Output the (x, y) coordinate of the center of the cell containing the given text.  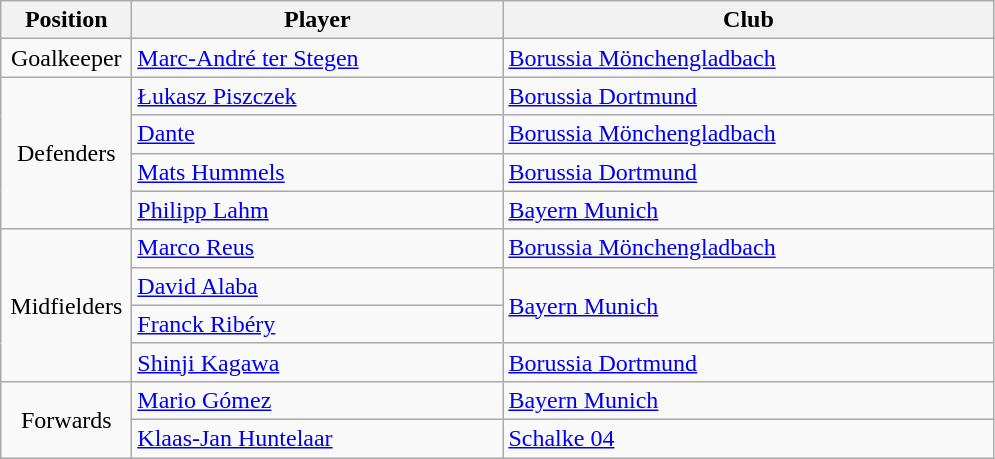
Klaas-Jan Huntelaar (318, 438)
Łukasz Piszczek (318, 96)
Forwards (66, 419)
Defenders (66, 153)
Shinji Kagawa (318, 362)
Franck Ribéry (318, 324)
Philipp Lahm (318, 210)
Position (66, 20)
Schalke 04 (748, 438)
Dante (318, 134)
Goalkeeper (66, 58)
Player (318, 20)
Mario Gómez (318, 400)
Marco Reus (318, 248)
Club (748, 20)
Mats Hummels (318, 172)
Marc-André ter Stegen (318, 58)
David Alaba (318, 286)
Midfielders (66, 305)
